Identify which cell holds the provided text, then report its [X, Y] central coordinate. 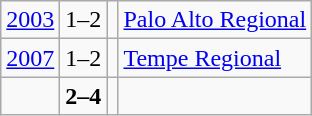
2–4 [84, 96]
2007 [30, 58]
2003 [30, 20]
Tempe Regional [215, 58]
Palo Alto Regional [215, 20]
